Extract the (X, Y) coordinate from the center of the cell holding the provided text.  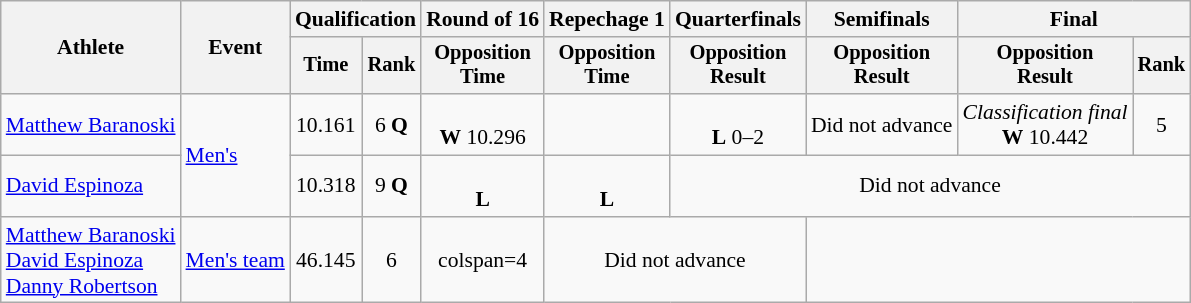
6 Q (392, 124)
Men's (236, 155)
Time (326, 66)
Athlete (91, 48)
Qualification (356, 19)
Round of 16 (482, 19)
Quarterfinals (738, 19)
10.318 (326, 186)
Repechage 1 (607, 19)
Event (236, 48)
L 0–2 (738, 124)
9 Q (392, 186)
Matthew Baranoski (91, 124)
Final (1074, 19)
Classification finalW 10.442 (1044, 124)
10.161 (326, 124)
5 (1162, 124)
Semifinals (882, 19)
David Espinoza (91, 186)
W 10.296 (482, 124)
